Detect which cell encompasses the target text, then output its (X, Y) center coordinate. 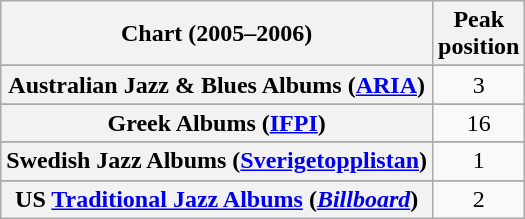
Greek Albums (IFPI) (217, 123)
Peakposition (479, 34)
Chart (2005–2006) (217, 34)
16 (479, 123)
2 (479, 199)
US Traditional Jazz Albums (Billboard) (217, 199)
3 (479, 85)
Swedish Jazz Albums (Sverigetopplistan) (217, 161)
Australian Jazz & Blues Albums (ARIA) (217, 85)
1 (479, 161)
